Provide the (x, y) coordinate of the cell's center where the given text is located.  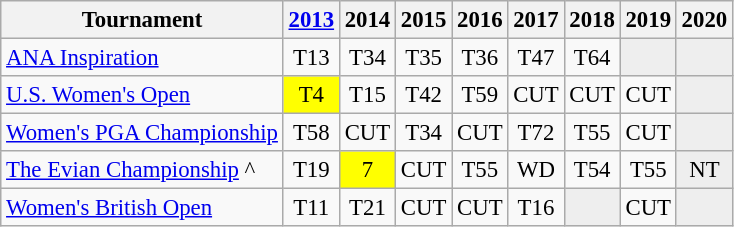
ANA Inspiration (142, 58)
T54 (592, 170)
T47 (536, 58)
T11 (311, 208)
2016 (480, 20)
Tournament (142, 20)
2020 (704, 20)
2019 (648, 20)
2013 (311, 20)
2018 (592, 20)
2015 (424, 20)
T64 (592, 58)
T21 (367, 208)
T16 (536, 208)
7 (367, 170)
T13 (311, 58)
T36 (480, 58)
Women's PGA Championship (142, 133)
T19 (311, 170)
2014 (367, 20)
Women's British Open (142, 208)
T59 (480, 95)
T72 (536, 133)
U.S. Women's Open (142, 95)
T15 (367, 95)
T35 (424, 58)
WD (536, 170)
NT (704, 170)
T58 (311, 133)
T4 (311, 95)
2017 (536, 20)
The Evian Championship ^ (142, 170)
T42 (424, 95)
